Provide the [X, Y] coordinate of the cell's center where the given text is located.  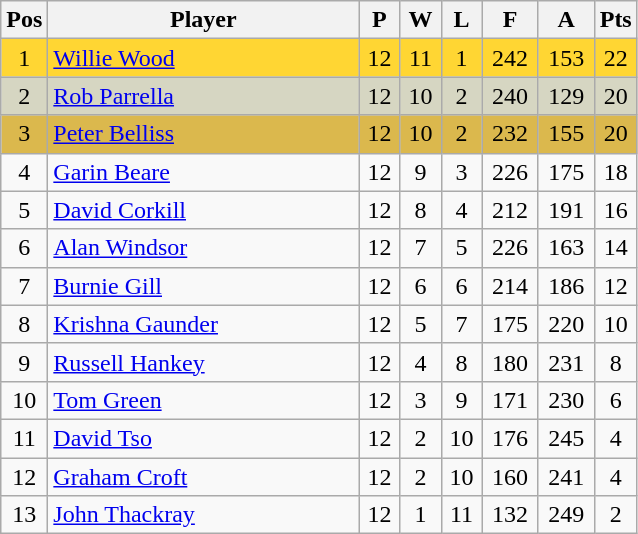
180 [510, 362]
Graham Croft [204, 477]
186 [566, 286]
David Tso [204, 438]
231 [566, 362]
Burnie Gill [204, 286]
171 [510, 400]
Garin Beare [204, 172]
245 [566, 438]
Rob Parrella [204, 96]
155 [566, 134]
Alan Windsor [204, 248]
129 [566, 96]
249 [566, 515]
F [510, 20]
212 [510, 210]
16 [616, 210]
L [462, 20]
240 [510, 96]
241 [566, 477]
176 [510, 438]
Tom Green [204, 400]
A [566, 20]
242 [510, 58]
160 [510, 477]
Russell Hankey [204, 362]
163 [566, 248]
W [420, 20]
Pos [24, 20]
153 [566, 58]
230 [566, 400]
191 [566, 210]
132 [510, 515]
18 [616, 172]
220 [566, 324]
214 [510, 286]
14 [616, 248]
Willie Wood [204, 58]
Peter Belliss [204, 134]
13 [24, 515]
Pts [616, 20]
Player [204, 20]
Krishna Gaunder [204, 324]
232 [510, 134]
P [380, 20]
22 [616, 58]
John Thackray [204, 515]
David Corkill [204, 210]
